Return the (X, Y) coordinate for the center point of the cell that contains the specified text.  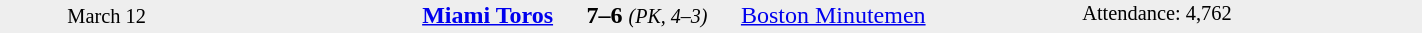
Miami Toros (384, 15)
Boston Minutemen (910, 15)
March 12 (106, 16)
7–6 (PK, 4–3) (648, 15)
Attendance: 4,762 (1252, 16)
